For the text-containing cell, return its midpoint in [X, Y] coordinate format. 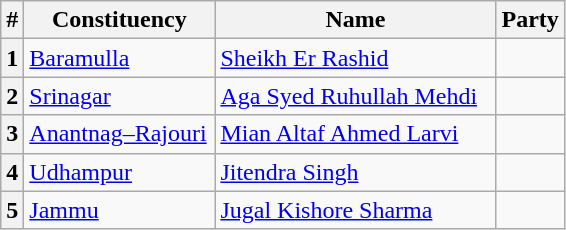
Jugal Kishore Sharma [356, 210]
Baramulla [120, 58]
Anantnag–Rajouri [120, 134]
Udhampur [120, 172]
Constituency [120, 20]
Jammu [120, 210]
Sheikh Er Rashid [356, 58]
# [12, 20]
5 [12, 210]
Name [356, 20]
Aga Syed Ruhullah Mehdi [356, 96]
Party [530, 20]
3 [12, 134]
2 [12, 96]
1 [12, 58]
4 [12, 172]
Jitendra Singh [356, 172]
Srinagar [120, 96]
Mian Altaf Ahmed Larvi [356, 134]
